Return (X, Y) of the center of cell containing provided text 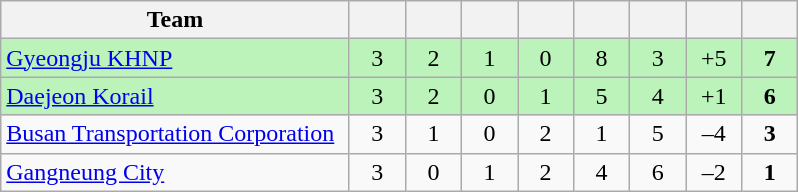
+1 (714, 96)
Gyeongju KHNP (176, 58)
+5 (714, 58)
8 (602, 58)
–2 (714, 172)
Daejeon Korail (176, 96)
7 (770, 58)
Busan Transportation Corporation (176, 134)
–4 (714, 134)
Team (176, 20)
Gangneung City (176, 172)
